Identify which cell holds the provided text, then report its [X, Y] central coordinate. 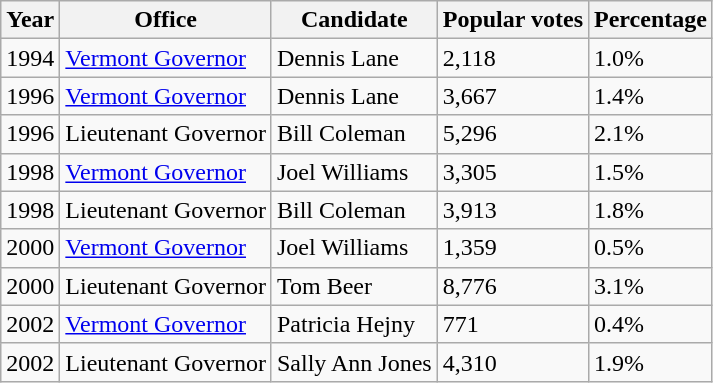
1.5% [651, 172]
0.4% [651, 324]
Percentage [651, 20]
Sally Ann Jones [354, 362]
4,310 [512, 362]
1.0% [651, 58]
771 [512, 324]
3,667 [512, 96]
8,776 [512, 286]
Tom Beer [354, 286]
2.1% [651, 134]
3,913 [512, 210]
3.1% [651, 286]
Popular votes [512, 20]
Candidate [354, 20]
1,359 [512, 248]
Office [166, 20]
5,296 [512, 134]
Patricia Hejny [354, 324]
1.9% [651, 362]
1.8% [651, 210]
3,305 [512, 172]
1994 [30, 58]
Year [30, 20]
0.5% [651, 248]
2,118 [512, 58]
1.4% [651, 96]
